Return the (X, Y) coordinate for the center point of the cell that contains the specified text.  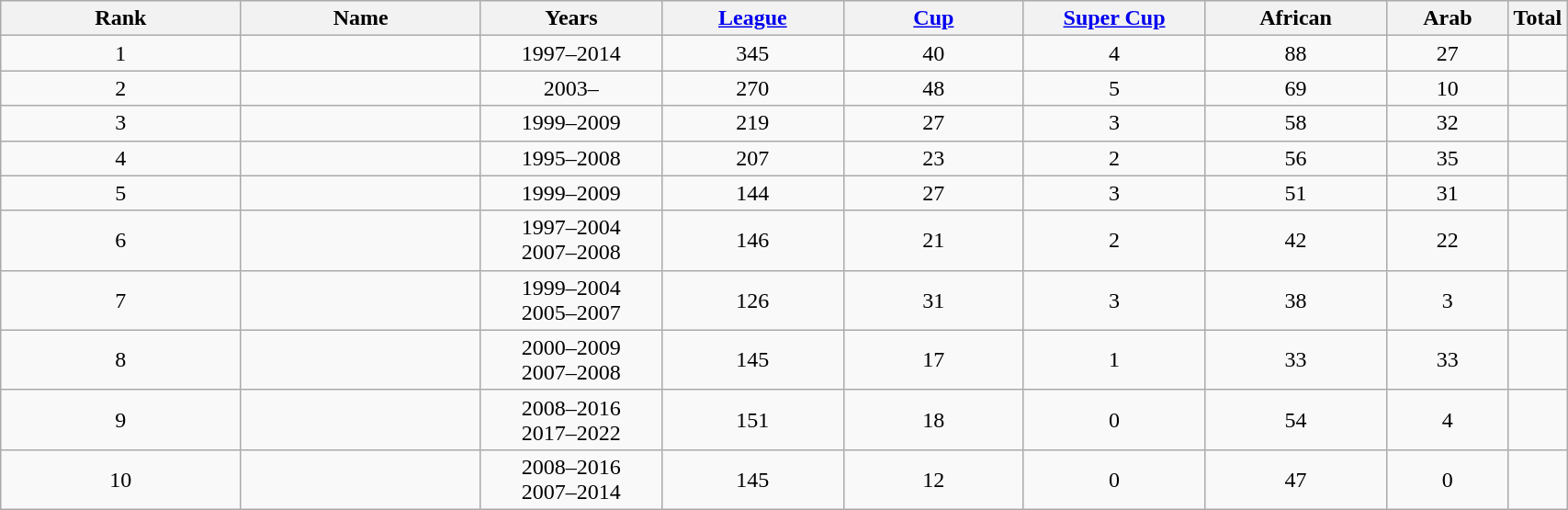
Name (360, 18)
56 (1296, 158)
42 (1296, 241)
African (1296, 18)
1995–2008 (571, 158)
Cup (933, 18)
League (752, 18)
58 (1296, 123)
7 (121, 300)
18 (933, 419)
9 (121, 419)
38 (1296, 300)
207 (752, 158)
88 (1296, 53)
219 (752, 123)
270 (752, 88)
345 (752, 53)
32 (1448, 123)
17 (933, 360)
48 (933, 88)
146 (752, 241)
69 (1296, 88)
2008–2016 2017–2022 (571, 419)
Rank (121, 18)
Super Cup (1113, 18)
12 (933, 480)
Total (1538, 18)
22 (1448, 241)
2008–2016 2007–2014 (571, 480)
144 (752, 193)
2003– (571, 88)
40 (933, 53)
8 (121, 360)
Arab (1448, 18)
23 (933, 158)
1999–2004 2005–2007 (571, 300)
51 (1296, 193)
2000–2009 2007–2008 (571, 360)
54 (1296, 419)
Years (571, 18)
1997–2004 2007–2008 (571, 241)
47 (1296, 480)
6 (121, 241)
126 (752, 300)
151 (752, 419)
35 (1448, 158)
1997–2014 (571, 53)
21 (933, 241)
